Capture the cell that displays the provided text and extract its [X, Y] central coordinate. 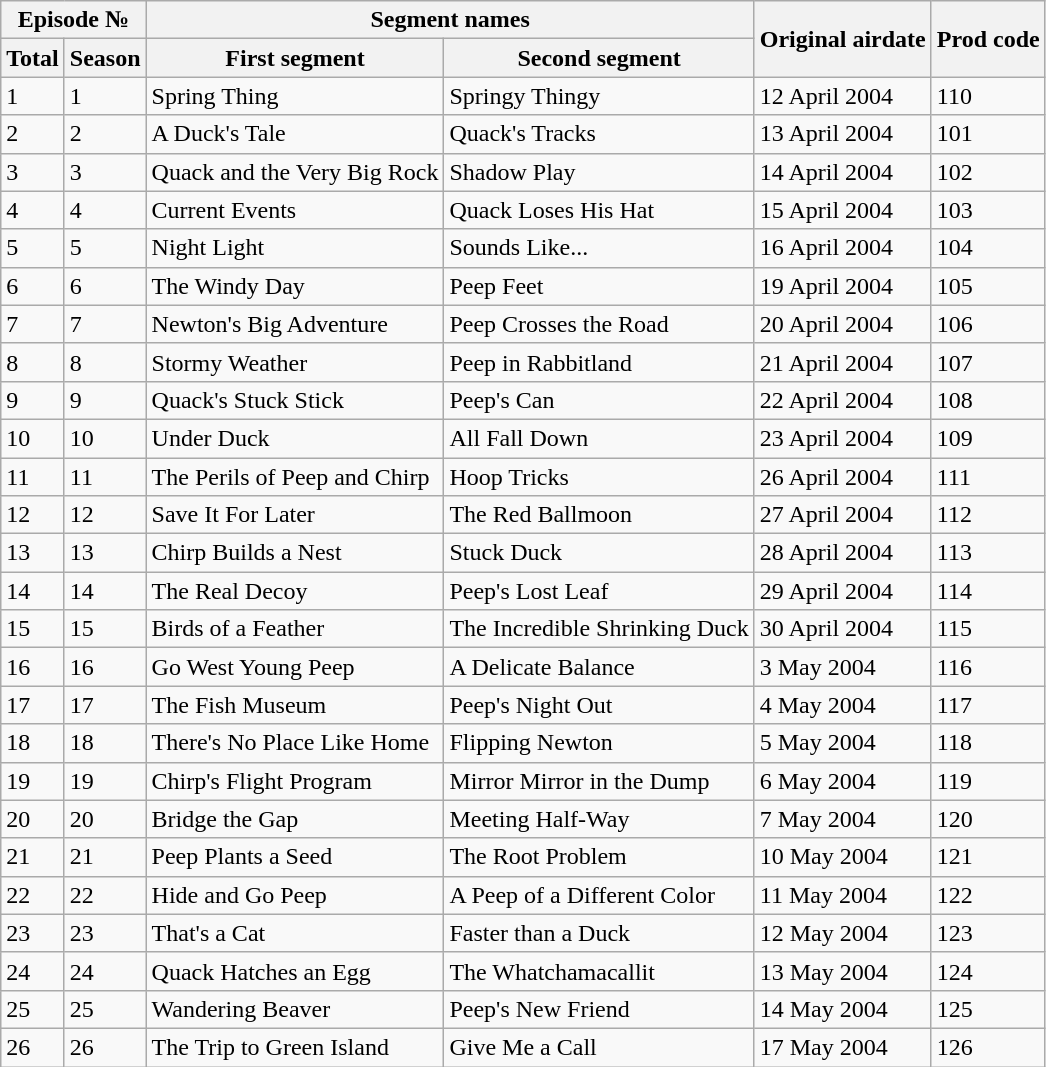
21 April 2004 [842, 362]
There's No Place Like Home [295, 743]
120 [988, 819]
Stuck Duck [599, 553]
124 [988, 971]
26 April 2004 [842, 477]
6 May 2004 [842, 781]
104 [988, 248]
Sounds Like... [599, 248]
106 [988, 324]
122 [988, 895]
116 [988, 667]
117 [988, 705]
14 April 2004 [842, 172]
112 [988, 515]
12 May 2004 [842, 933]
Springy Thingy [599, 96]
15 April 2004 [842, 210]
7 May 2004 [842, 819]
Segment names [450, 20]
Total [33, 58]
Peep's Can [599, 400]
126 [988, 1047]
16 April 2004 [842, 248]
Mirror Mirror in the Dump [599, 781]
27 April 2004 [842, 515]
105 [988, 286]
The Red Ballmoon [599, 515]
108 [988, 400]
28 April 2004 [842, 553]
A Delicate Balance [599, 667]
The Whatchamacallit [599, 971]
110 [988, 96]
30 April 2004 [842, 629]
113 [988, 553]
Peep Plants a Seed [295, 857]
118 [988, 743]
That's a Cat [295, 933]
Quack's Tracks [599, 134]
Chirp Builds a Nest [295, 553]
Shadow Play [599, 172]
Quack Loses His Hat [599, 210]
5 May 2004 [842, 743]
Peep in Rabbitland [599, 362]
A Duck's Tale [295, 134]
29 April 2004 [842, 591]
Peep Crosses the Road [599, 324]
The Root Problem [599, 857]
114 [988, 591]
Flipping Newton [599, 743]
Stormy Weather [295, 362]
Peep's New Friend [599, 1009]
13 April 2004 [842, 134]
Bridge the Gap [295, 819]
Newton's Big Adventure [295, 324]
Quack's Stuck Stick [295, 400]
All Fall Down [599, 438]
Peep Feet [599, 286]
Birds of a Feather [295, 629]
Chirp's Flight Program [295, 781]
Spring Thing [295, 96]
119 [988, 781]
Second segment [599, 58]
17 May 2004 [842, 1047]
4 May 2004 [842, 705]
First segment [295, 58]
19 April 2004 [842, 286]
10 May 2004 [842, 857]
Go West Young Peep [295, 667]
Faster than a Duck [599, 933]
Meeting Half-Way [599, 819]
109 [988, 438]
Peep's Night Out [599, 705]
The Perils of Peep and Chirp [295, 477]
Wandering Beaver [295, 1009]
The Windy Day [295, 286]
13 May 2004 [842, 971]
The Fish Museum [295, 705]
Current Events [295, 210]
Original airdate [842, 39]
23 April 2004 [842, 438]
Peep's Lost Leaf [599, 591]
107 [988, 362]
Give Me a Call [599, 1047]
The Trip to Green Island [295, 1047]
Save It For Later [295, 515]
101 [988, 134]
121 [988, 857]
Quack Hatches an Egg [295, 971]
The Real Decoy [295, 591]
Quack and the Very Big Rock [295, 172]
The Incredible Shrinking Duck [599, 629]
Hoop Tricks [599, 477]
103 [988, 210]
22 April 2004 [842, 400]
Prod code [988, 39]
14 May 2004 [842, 1009]
102 [988, 172]
Under Duck [295, 438]
Episode № [74, 20]
Season [105, 58]
123 [988, 933]
115 [988, 629]
125 [988, 1009]
3 May 2004 [842, 667]
Night Light [295, 248]
20 April 2004 [842, 324]
12 April 2004 [842, 96]
11 May 2004 [842, 895]
111 [988, 477]
Hide and Go Peep [295, 895]
A Peep of a Different Color [599, 895]
